Provide the (x, y) coordinate of the cell's center where the given text is located.  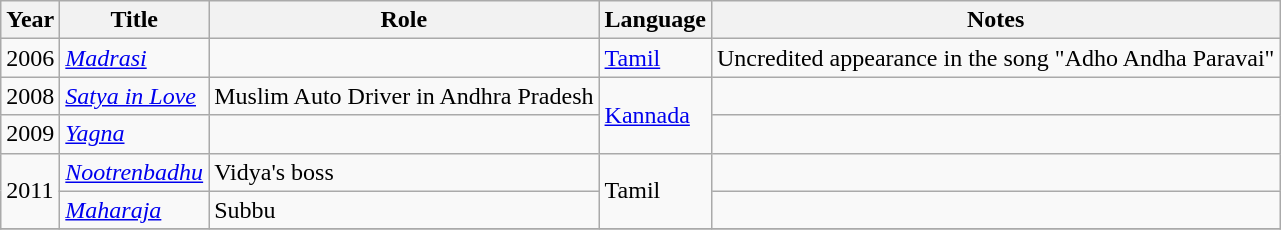
Muslim Auto Driver in Andhra Pradesh (404, 96)
Uncredited appearance in the song "Adho Andha Paravai" (995, 58)
Nootrenbadhu (134, 172)
Language (655, 20)
Subbu (404, 210)
Yagna (134, 134)
Vidya's boss (404, 172)
2008 (30, 96)
Notes (995, 20)
Madrasi (134, 58)
Satya in Love (134, 96)
Maharaja (134, 210)
Kannada (655, 115)
2011 (30, 191)
Year (30, 20)
2006 (30, 58)
Role (404, 20)
2009 (30, 134)
Title (134, 20)
